Locate the cell with the specified text and output its (x, y) center coordinate. 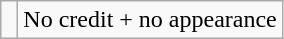
No credit + no appearance (150, 20)
